Find where the given text appears and provide that cell's center as (x, y) coordinate. 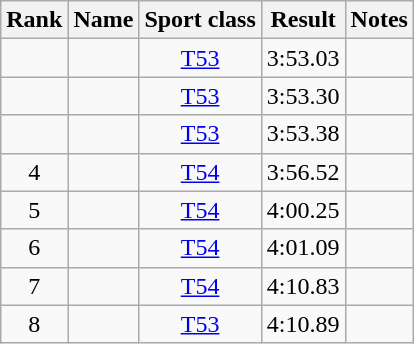
3:53.30 (303, 96)
Rank (34, 20)
4:01.09 (303, 248)
3:53.38 (303, 134)
4:10.89 (303, 324)
4:00.25 (303, 210)
4 (34, 172)
8 (34, 324)
5 (34, 210)
Result (303, 20)
4:10.83 (303, 286)
Name (104, 20)
3:53.03 (303, 58)
Sport class (200, 20)
3:56.52 (303, 172)
Notes (379, 20)
6 (34, 248)
7 (34, 286)
